Return (X, Y) of the center of cell containing provided text 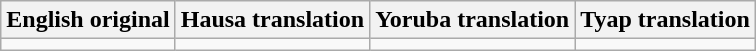
Yoruba translation (472, 20)
Hausa translation (272, 20)
English original (88, 20)
Tyap translation (666, 20)
